Return [X, Y] of the center of cell containing provided text 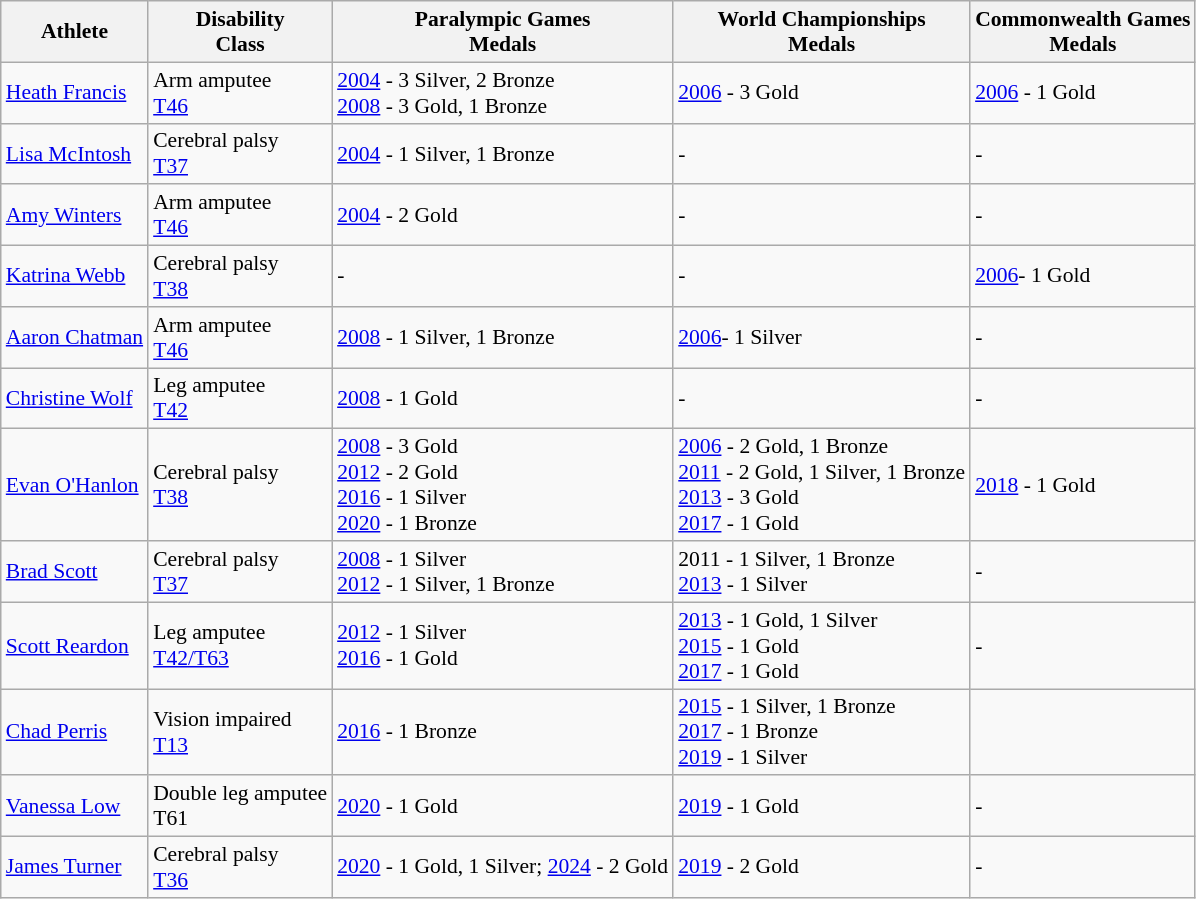
Amy Winters [74, 216]
2019 - 1 Gold [822, 806]
Brad Scott [74, 572]
2020 - 1 Gold, 1 Silver; 2024 - 2 Gold [502, 868]
Heath Francis [74, 92]
2018 - 1 Gold [1082, 485]
2006 - 3 Gold [822, 92]
Lisa McIntosh [74, 154]
Paralympic Games Medals [502, 32]
Evan O'Hanlon [74, 485]
2004 - 1 Silver, 1 Bronze [502, 154]
Cerebral palsy T36 [240, 868]
2008 - 1 Silver 2012 - 1 Silver, 1 Bronze [502, 572]
Chad Perris [74, 732]
2016 - 1 Bronze [502, 732]
2006 - 2 Gold, 1 Bronze 2011 - 2 Gold, 1 Silver, 1 Bronze 2013 - 3 Gold 2017 - 1 Gold [822, 485]
2012 - 1 Silver 2016 - 1 Gold [502, 646]
Double leg amputee T61 [240, 806]
2004 - 3 Silver, 2 Bronze 2008 - 3 Gold, 1 Bronze [502, 92]
Christine Wolf [74, 398]
Athlete [74, 32]
2019 - 2 Gold [822, 868]
Commonwealth Games Medals [1082, 32]
Aaron Chatman [74, 338]
James Turner [74, 868]
2011 - 1 Silver, 1 Bronze 2013 - 1 Silver [822, 572]
2015 - 1 Silver, 1 Bronze 2017 - 1 Bronze 2019 - 1 Silver [822, 732]
2008 - 1 Silver, 1 Bronze [502, 338]
2008 - 3 Gold 2012 - 2 Gold 2016 - 1 Silver 2020 - 1 Bronze [502, 485]
2006- 1 Silver [822, 338]
World Championships Medals [822, 32]
Katrina Webb [74, 276]
2004 - 2 Gold [502, 216]
Vanessa Low [74, 806]
Vision impaired T13 [240, 732]
Scott Reardon [74, 646]
2006 - 1 Gold [1082, 92]
Leg amputee T42 [240, 398]
2020 - 1 Gold [502, 806]
Disability Class [240, 32]
2006- 1 Gold [1082, 276]
Leg amputee T42/T63 [240, 646]
2013 - 1 Gold, 1 Silver 2015 - 1 Gold 2017 - 1 Gold [822, 646]
2008 - 1 Gold [502, 398]
